Locate the cell with the specified text and output its (X, Y) center coordinate. 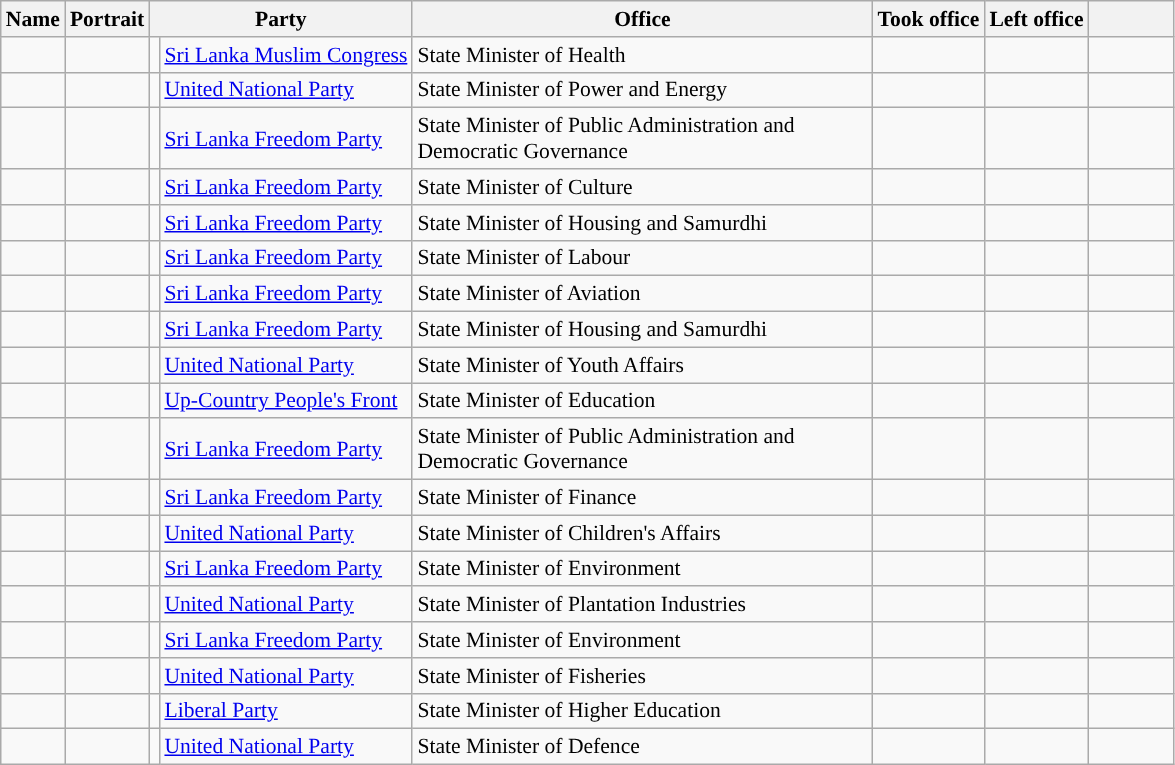
State Minister of Plantation Industries (642, 605)
State Minister of Fisheries (642, 676)
Office (642, 19)
State Minister of Children's Affairs (642, 533)
Up-Country People's Front (286, 401)
State Minister of Power and Energy (642, 90)
State Minister of Culture (642, 187)
Party (280, 19)
Sri Lanka Muslim Congress (286, 55)
State Minister of Labour (642, 258)
Name (33, 19)
Took office (928, 19)
Left office (1036, 19)
State Minister of Defence (642, 747)
Liberal Party (286, 711)
State Minister of Higher Education (642, 711)
State Minister of Health (642, 55)
State Minister of Finance (642, 498)
State Minister of Education (642, 401)
Portrait (107, 19)
State Minister of Aviation (642, 294)
State Minister of Youth Affairs (642, 365)
